Capture the cell that displays the provided text and extract its [x, y] central coordinate. 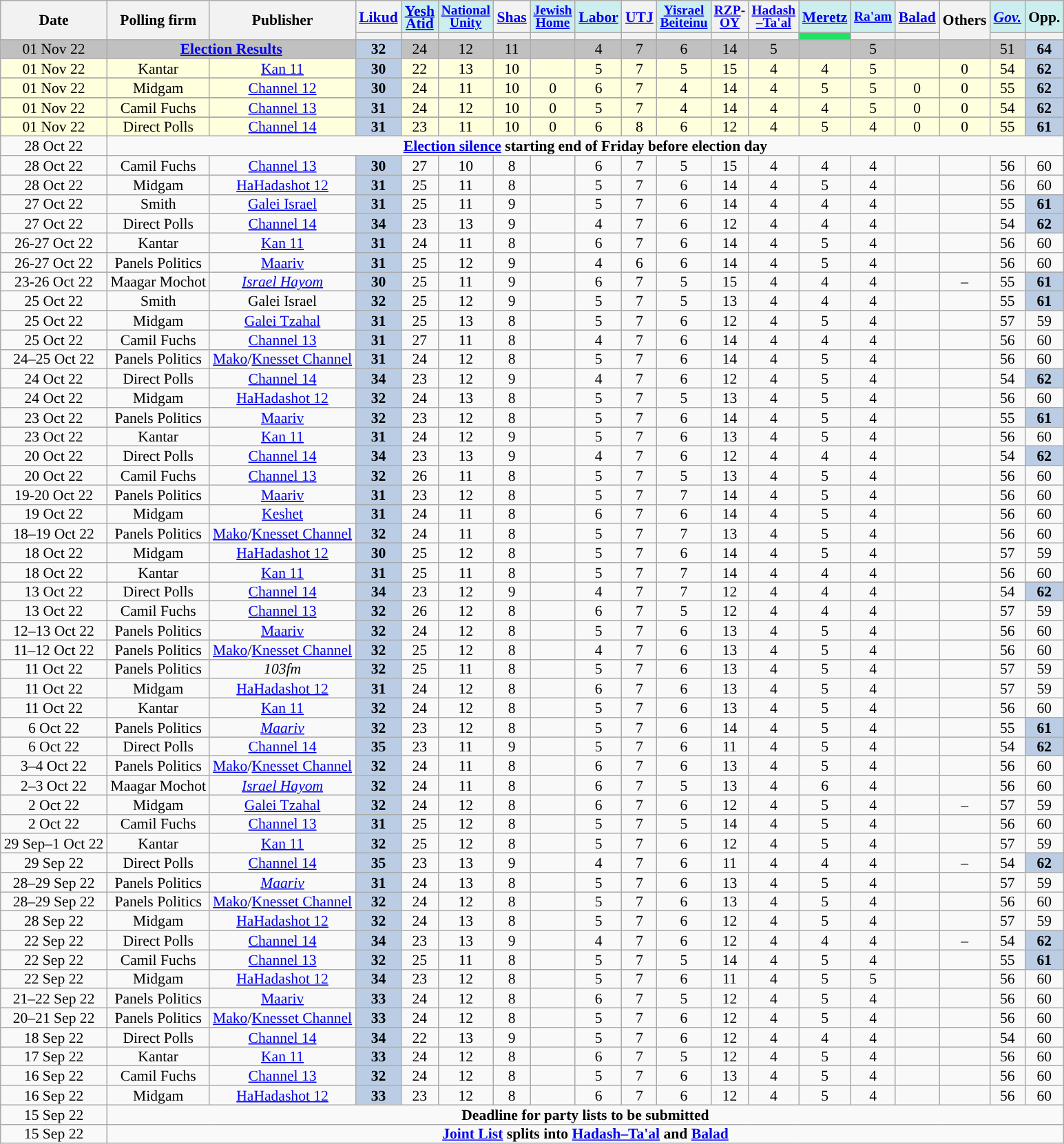
Election Results [231, 49]
17 Sep 22 [54, 1057]
18 Sep 22 [54, 1037]
Channel 12 [282, 88]
Opp. [1044, 17]
YisraelBeiteinu [684, 17]
19-20 Oct 22 [54, 495]
64 [1044, 49]
28 Sep 22 [54, 921]
NationalUnity [466, 17]
Joint List splits into Hadash–Ta'al and Balad [585, 1134]
Meretz [825, 17]
Gov. [1007, 17]
Keshet [282, 514]
103fm [282, 669]
19 Oct 22 [54, 514]
3–4 Oct 22 [54, 766]
24–25 Oct 22 [54, 359]
23-26 Oct 22 [54, 282]
11–12 Oct 22 [54, 649]
UTJ [639, 17]
51 [1007, 49]
29 Sep–1 Oct 22 [54, 844]
Election silence starting end of Friday before election day [585, 146]
RZP-OY [730, 17]
Labor [598, 17]
18–19 Oct 22 [54, 534]
YeshAtid [420, 17]
21–22 Sep 22 [54, 999]
Shas [512, 17]
Polling firm [158, 20]
JewishHome [552, 17]
29 Sep 22 [54, 863]
20–21 Sep 22 [54, 1018]
Hadash–Ta'al [774, 17]
Others [965, 20]
Deadline for party lists to be submitted [585, 1114]
Ra'am [873, 17]
Publisher [282, 20]
Balad [917, 17]
Likud [379, 17]
Date [54, 20]
12–13 Oct 22 [54, 630]
2–3 Oct 22 [54, 785]
